Pinpoint the cell where the given text exists, returning its (x, y) midpoint coordinate. 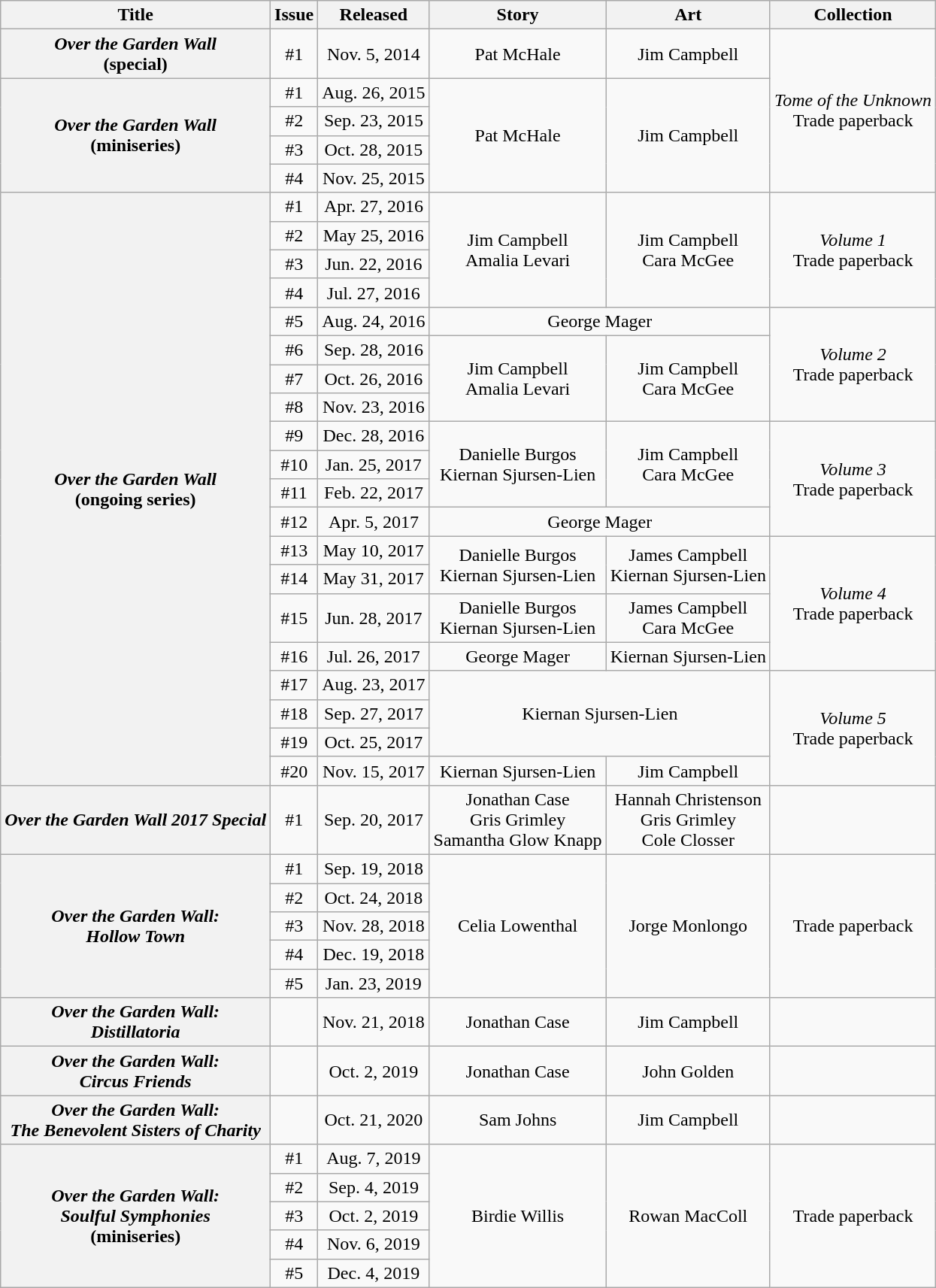
Volume 1Trade paperback (853, 250)
Volume 2Trade paperback (853, 364)
Over the Garden Wall 2017 Special (135, 820)
#18 (295, 714)
#20 (295, 771)
Nov. 28, 2018 (374, 926)
Jun. 28, 2017 (374, 618)
Oct. 24, 2018 (374, 897)
Art (688, 15)
Volume 4Trade paperback (853, 603)
Sep. 28, 2016 (374, 350)
Over the Garden Wall(miniseries) (135, 135)
Over the Garden Wall:The Benevolent Sisters of Charity (135, 1120)
Rowan MacColl (688, 1216)
Sep. 19, 2018 (374, 868)
Over the Garden Wall:Distillatoria (135, 1023)
Jan. 23, 2019 (374, 983)
Apr. 27, 2016 (374, 207)
Over the Garden Wall:Circus Friends (135, 1071)
Volume 3Trade paperback (853, 479)
May 25, 2016 (374, 235)
Sep. 20, 2017 (374, 820)
Nov. 6, 2019 (374, 1244)
Dec. 28, 2016 (374, 436)
Jul. 26, 2017 (374, 656)
Feb. 22, 2017 (374, 493)
Title (135, 15)
#8 (295, 408)
Jul. 27, 2016 (374, 292)
Nov. 25, 2015 (374, 178)
#9 (295, 436)
James CampbellCara McGee (688, 618)
Celia Lowenthal (517, 926)
#13 (295, 550)
Aug. 24, 2016 (374, 321)
#6 (295, 350)
Nov. 21, 2018 (374, 1023)
#17 (295, 685)
Sam Johns (517, 1120)
Jun. 22, 2016 (374, 264)
#10 (295, 465)
Over the Garden Wall(ongoing series) (135, 489)
Oct. 21, 2020 (374, 1120)
Aug. 7, 2019 (374, 1159)
Jan. 25, 2017 (374, 465)
May 10, 2017 (374, 550)
Nov. 5, 2014 (374, 54)
Sep. 27, 2017 (374, 714)
#19 (295, 742)
Over the Garden Wall(special) (135, 54)
Issue (295, 15)
Aug. 26, 2015 (374, 92)
May 31, 2017 (374, 579)
Birdie Willis (517, 1216)
Aug. 23, 2017 (374, 685)
Released (374, 15)
Nov. 23, 2016 (374, 408)
Tome of the UnknownTrade paperback (853, 111)
#16 (295, 656)
Hannah ChristensonGris GrimleyCole Closser (688, 820)
#15 (295, 618)
Oct. 26, 2016 (374, 378)
Apr. 5, 2017 (374, 522)
Over the Garden Wall:Hollow Town (135, 926)
#14 (295, 579)
Over the Garden Wall:Soulful Symphonies(miniseries) (135, 1216)
Nov. 15, 2017 (374, 771)
Story (517, 15)
Volume 5Trade paperback (853, 728)
Oct. 28, 2015 (374, 150)
#11 (295, 493)
James CampbellKiernan Sjursen-Lien (688, 565)
Jorge Monlongo (688, 926)
Dec. 4, 2019 (374, 1273)
#12 (295, 522)
Sep. 4, 2019 (374, 1187)
Dec. 19, 2018 (374, 955)
Oct. 25, 2017 (374, 742)
#7 (295, 378)
John Golden (688, 1071)
Collection (853, 15)
Jonathan CaseGris GrimleySamantha Glow Knapp (517, 820)
Sep. 23, 2015 (374, 121)
